Output the [X, Y] coordinate of the center of the cell containing the given text.  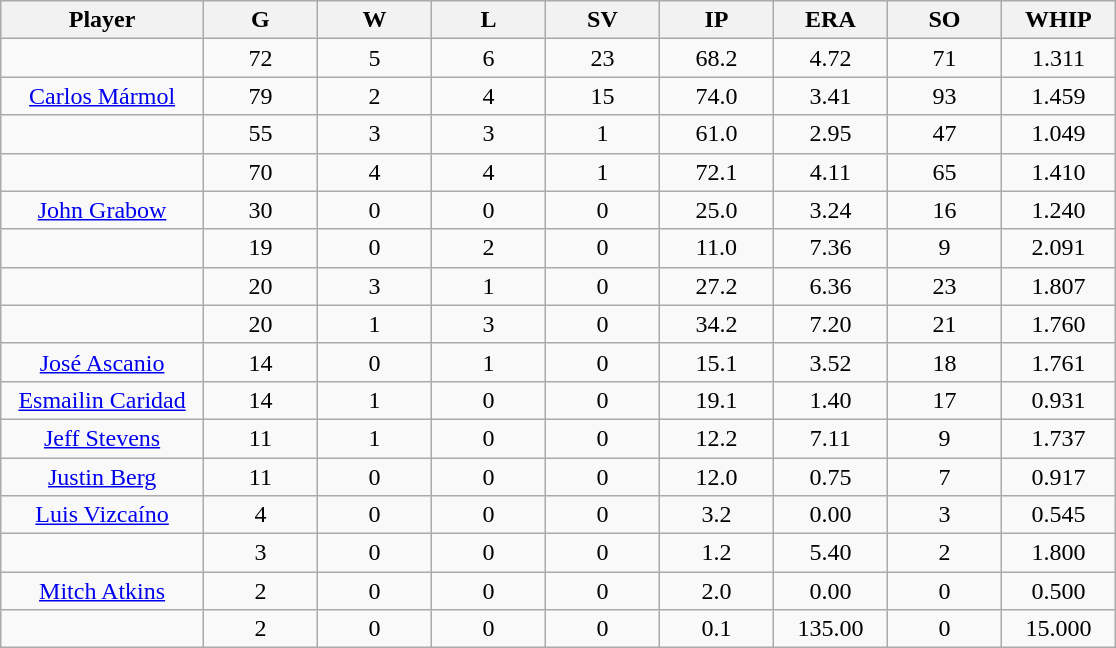
WHIP [1058, 20]
16 [944, 210]
1.240 [1058, 210]
61.0 [716, 134]
2.0 [716, 591]
G [260, 20]
ERA [830, 20]
1.761 [1058, 362]
4.11 [830, 172]
Mitch Atkins [102, 591]
1.311 [1058, 58]
1.2 [716, 553]
5.40 [830, 553]
12.2 [716, 438]
6.36 [830, 286]
0.545 [1058, 515]
Carlos Mármol [102, 96]
Jeff Stevens [102, 438]
0.500 [1058, 591]
7.11 [830, 438]
12.0 [716, 477]
Justin Berg [102, 477]
55 [260, 134]
IP [716, 20]
3.2 [716, 515]
1.049 [1058, 134]
Esmailin Caridad [102, 400]
1.737 [1058, 438]
19 [260, 248]
2.95 [830, 134]
135.00 [830, 629]
11.0 [716, 248]
30 [260, 210]
4.72 [830, 58]
68.2 [716, 58]
Luis Vizcaíno [102, 515]
7 [944, 477]
18 [944, 362]
1.410 [1058, 172]
17 [944, 400]
José Ascanio [102, 362]
6 [488, 58]
19.1 [716, 400]
1.760 [1058, 324]
72.1 [716, 172]
25.0 [716, 210]
15.1 [716, 362]
3.24 [830, 210]
3.52 [830, 362]
Player [102, 20]
L [488, 20]
34.2 [716, 324]
SV [602, 20]
70 [260, 172]
SO [944, 20]
27.2 [716, 286]
John Grabow [102, 210]
21 [944, 324]
15.000 [1058, 629]
0.1 [716, 629]
71 [944, 58]
74.0 [716, 96]
1.807 [1058, 286]
7.36 [830, 248]
3.41 [830, 96]
0.931 [1058, 400]
W [374, 20]
0.75 [830, 477]
47 [944, 134]
7.20 [830, 324]
93 [944, 96]
65 [944, 172]
5 [374, 58]
1.459 [1058, 96]
15 [602, 96]
1.40 [830, 400]
1.800 [1058, 553]
72 [260, 58]
79 [260, 96]
0.917 [1058, 477]
2.091 [1058, 248]
